Find where the given text appears and provide that cell's center as (X, Y) coordinate. 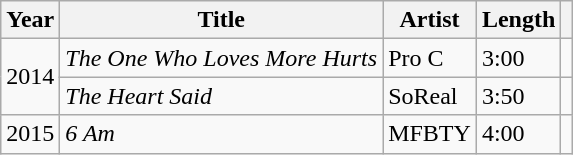
3:50 (518, 96)
3:00 (518, 58)
MFBTY (430, 134)
The Heart Said (222, 96)
2014 (30, 77)
4:00 (518, 134)
SoReal (430, 96)
Artist (430, 20)
Title (222, 20)
2015 (30, 134)
Year (30, 20)
Length (518, 20)
Pro C (430, 58)
6 Am (222, 134)
The One Who Loves More Hurts (222, 58)
